Detect which cell encompasses the target text, then output its [x, y] center coordinate. 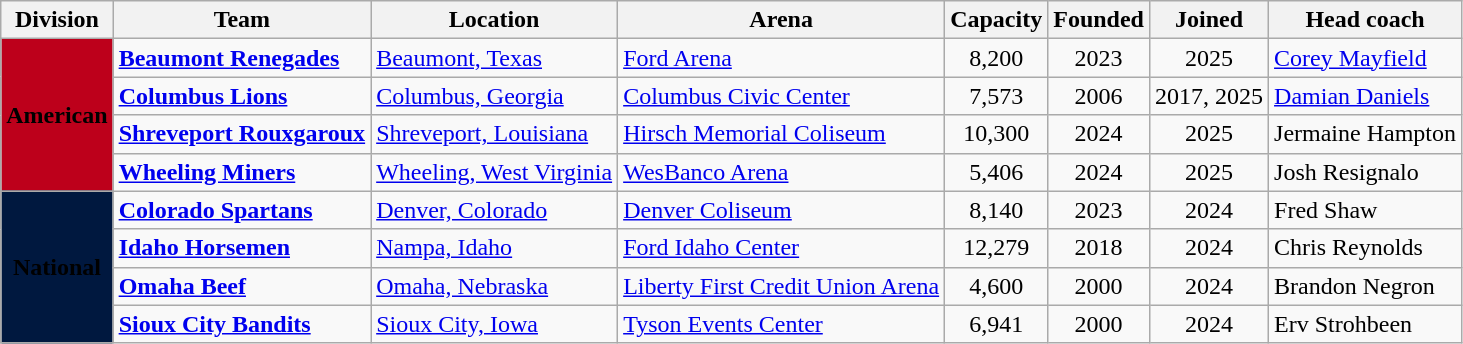
Denver Coliseum [782, 210]
Arena [782, 20]
National [57, 267]
7,573 [996, 96]
10,300 [996, 134]
Josh Resignalo [1366, 172]
2017, 2025 [1208, 96]
WesBanco Arena [782, 172]
Hirsch Memorial Coliseum [782, 134]
Nampa, Idaho [494, 248]
Founded [1099, 20]
Team [242, 20]
Wheeling, West Virginia [494, 172]
6,941 [996, 324]
Shreveport Rouxgaroux [242, 134]
Head coach [1366, 20]
Beaumont Renegades [242, 58]
Brandon Negron [1366, 286]
Damian Daniels [1366, 96]
Columbus Lions [242, 96]
Columbus Civic Center [782, 96]
Location [494, 20]
Omaha Beef [242, 286]
Jermaine Hampton [1366, 134]
Shreveport, Louisiana [494, 134]
Liberty First Credit Union Arena [782, 286]
Tyson Events Center [782, 324]
Idaho Horsemen [242, 248]
Fred Shaw [1366, 210]
Columbus, Georgia [494, 96]
2006 [1099, 96]
American [57, 115]
Ford Idaho Center [782, 248]
Sioux City, Iowa [494, 324]
Chris Reynolds [1366, 248]
Wheeling Miners [242, 172]
Colorado Spartans [242, 210]
Corey Mayfield [1366, 58]
5,406 [996, 172]
Joined [1208, 20]
Sioux City Bandits [242, 324]
Division [57, 20]
12,279 [996, 248]
Erv Strohbeen [1366, 324]
Ford Arena [782, 58]
Denver, Colorado [494, 210]
Omaha, Nebraska [494, 286]
Beaumont, Texas [494, 58]
8,200 [996, 58]
8,140 [996, 210]
4,600 [996, 286]
Capacity [996, 20]
2018 [1099, 248]
